For the text-containing cell, return its midpoint in (x, y) coordinate format. 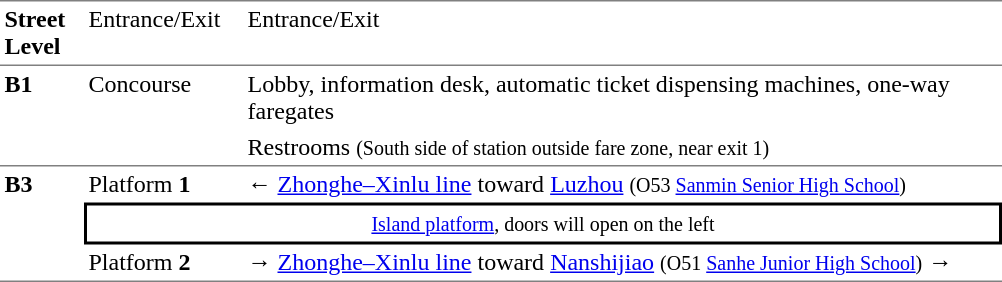
Platform 2 (164, 263)
Concourse (164, 116)
← Zhonghe–Xinlu line toward Luzhou (O53 Sanmin Senior High School) (622, 184)
B3 (42, 224)
Island platform, doors will open on the left (543, 223)
Restrooms (South side of station outside fare zone, near exit 1) (622, 148)
Platform 1 (164, 184)
Lobby, information desk, automatic ticket dispensing machines, one-way faregates (622, 98)
B1 (42, 116)
Street Level (42, 33)
→ Zhonghe–Xinlu line toward Nanshijiao (O51 Sanhe Junior High School) → (622, 263)
